Capture the cell that displays the provided text and extract its [X, Y] central coordinate. 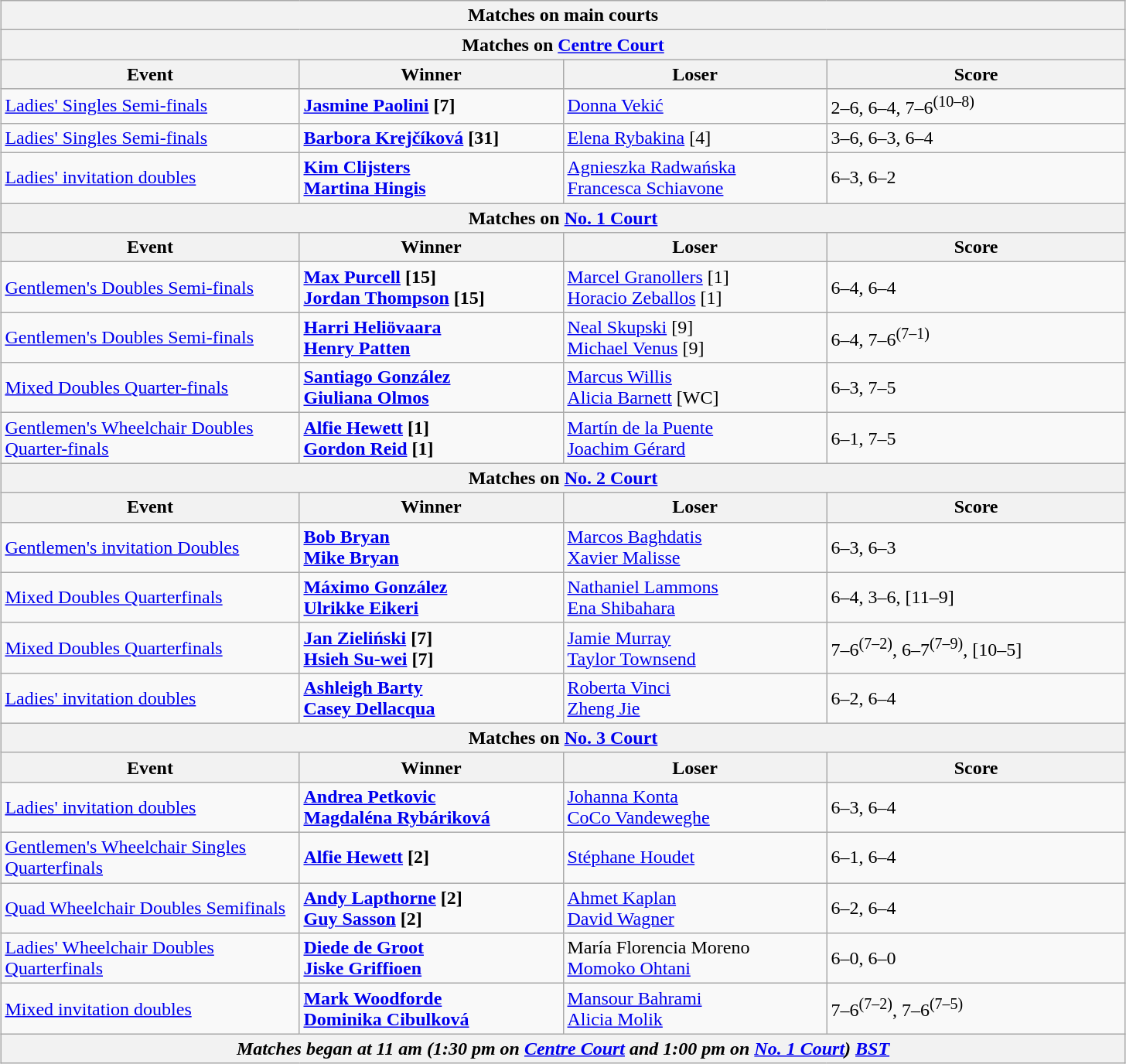
Alfie Hewett [1] Gordon Reid [1] [432, 438]
Barbora Krejčíková [31] [432, 138]
Ladies' Wheelchair Doubles Quarterfinals [150, 959]
Diede de Groot Jiske Griffioen [432, 959]
Johanna Konta CoCo Vandeweghe [694, 807]
Jan Zieliński [7] Hsieh Su-wei [7] [432, 648]
Matches on No. 1 Court [563, 218]
Mixed invitation doubles [150, 1008]
6–3, 6–3 [976, 547]
Matches began at 11 am (1:30 pm on Centre Court and 1:00 pm on No. 1 Court) BST [563, 1049]
6–1, 7–5 [976, 438]
6–4, 6–4 [976, 288]
Harri Heliövaara Henry Patten [432, 337]
6–0, 6–0 [976, 959]
Marcus Willis Alicia Barnett [WC] [694, 388]
Jasmine Paolini [7] [432, 107]
Alfie Hewett [2] [432, 858]
Matches on No. 2 Court [563, 478]
2–6, 6–4, 7–6(10–8) [976, 107]
6–3, 6–2 [976, 178]
Máximo González Ulrikke Eikeri [432, 597]
Matches on Centre Court [563, 45]
Max Purcell [15] Jordan Thompson [15] [432, 288]
Quad Wheelchair Doubles Semifinals [150, 908]
6–4, 3–6, [11–9] [976, 597]
Ashleigh Barty Casey Dellacqua [432, 697]
Elena Rybakina [4] [694, 138]
Stéphane Houdet [694, 858]
Andy Lapthorne [2] Guy Sasson [2] [432, 908]
Gentlemen's invitation Doubles [150, 547]
6–3, 6–4 [976, 807]
Matches on No. 3 Court [563, 738]
Neal Skupski [9] Michael Venus [9] [694, 337]
Jamie Murray Taylor Townsend [694, 648]
6–1, 6–4 [976, 858]
Nathaniel Lammons Ena Shibahara [694, 597]
Marcos Baghdatis Xavier Malisse [694, 547]
7–6(7–2), 6–7(7–9), [10–5] [976, 648]
Martín de la Puente Joachim Gérard [694, 438]
Mark Woodforde Dominika Cibulková [432, 1008]
Bob Bryan Mike Bryan [432, 547]
Santiago González Giuliana Olmos [432, 388]
Agnieszka Radwańska Francesca Schiavone [694, 178]
Ahmet Kaplan David Wagner [694, 908]
6–3, 7–5 [976, 388]
Mixed Doubles Quarter-finals [150, 388]
Kim Clijsters Martina Hingis [432, 178]
Marcel Granollers [1] Horacio Zeballos [1] [694, 288]
Gentlemen's Wheelchair Doubles Quarter-finals [150, 438]
3–6, 6–3, 6–4 [976, 138]
Andrea Petkovic Magdaléna Rybáriková [432, 807]
Gentlemen's Wheelchair Singles Quarterfinals [150, 858]
Matches on main courts [563, 15]
6–4, 7–6(7–1) [976, 337]
Donna Vekić [694, 107]
7–6(7–2), 7–6(7–5) [976, 1008]
María Florencia Moreno Momoko Ohtani [694, 959]
Roberta Vinci Zheng Jie [694, 697]
Mansour Bahrami Alicia Molik [694, 1008]
